For the text-containing cell, return its midpoint in [X, Y] coordinate format. 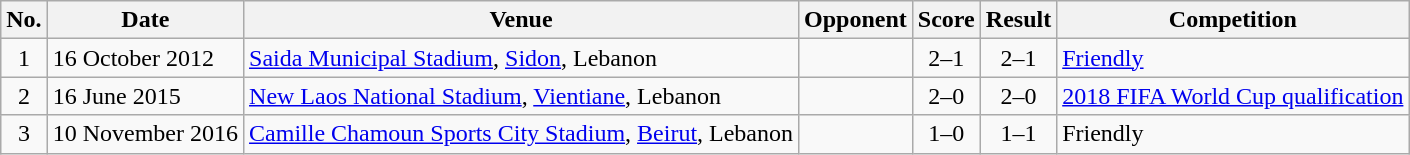
Competition [1233, 20]
1–1 [1018, 134]
16 June 2015 [145, 96]
Saida Municipal Stadium, Sidon, Lebanon [522, 58]
1 [24, 58]
No. [24, 20]
Score [946, 20]
Venue [522, 20]
3 [24, 134]
2018 FIFA World Cup qualification [1233, 96]
1–0 [946, 134]
16 October 2012 [145, 58]
New Laos National Stadium, Vientiane, Lebanon [522, 96]
Result [1018, 20]
10 November 2016 [145, 134]
Date [145, 20]
2 [24, 96]
Opponent [856, 20]
Camille Chamoun Sports City Stadium, Beirut, Lebanon [522, 134]
